From the cell containing the given text, extract its center point as [x, y] coordinate. 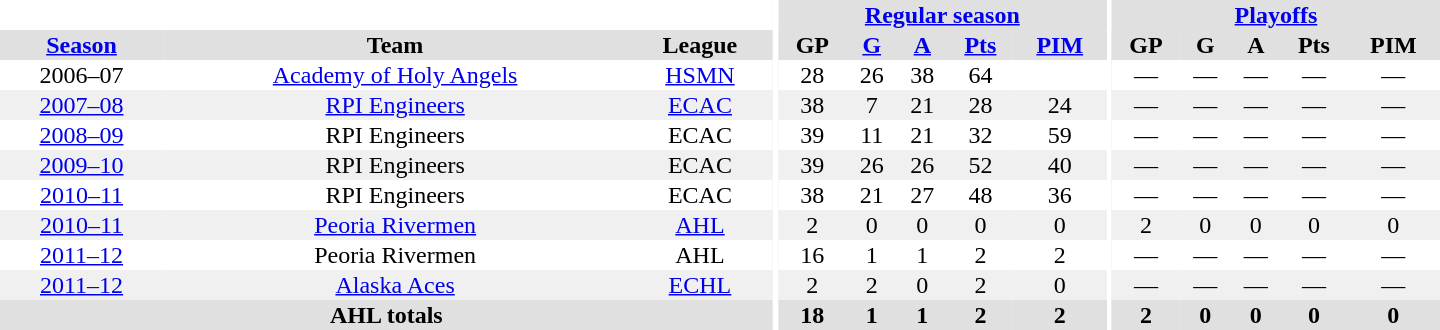
ECHL [700, 285]
48 [981, 195]
24 [1060, 105]
Academy of Holy Angels [395, 75]
11 [872, 135]
32 [981, 135]
40 [1060, 165]
36 [1060, 195]
2009–10 [82, 165]
2008–09 [82, 135]
Season [82, 45]
Team [395, 45]
52 [981, 165]
64 [981, 75]
Alaska Aces [395, 285]
League [700, 45]
HSMN [700, 75]
2006–07 [82, 75]
59 [1060, 135]
16 [812, 255]
2007–08 [82, 105]
18 [812, 315]
AHL totals [386, 315]
27 [922, 195]
7 [872, 105]
Regular season [942, 15]
Playoffs [1276, 15]
